Capture the cell that displays the provided text and extract its (x, y) central coordinate. 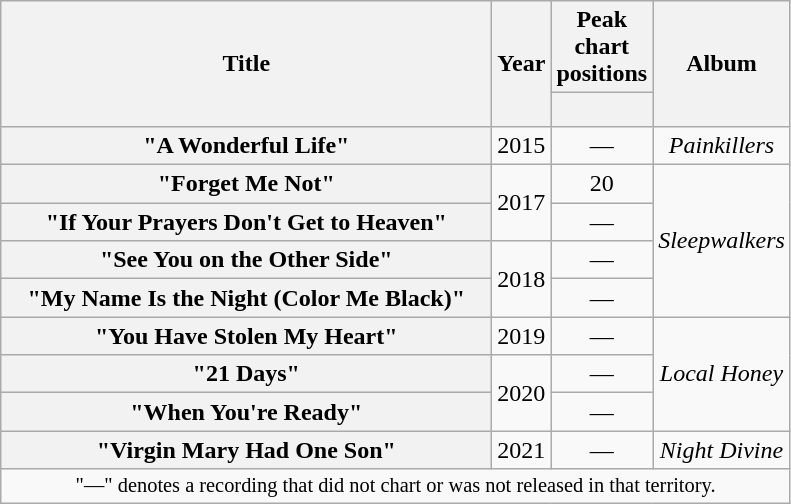
2021 (522, 450)
Sleepwalkers (722, 241)
Title (246, 64)
"If Your Prayers Don't Get to Heaven" (246, 222)
2018 (522, 279)
Album (722, 64)
2020 (522, 393)
2017 (522, 203)
Year (522, 64)
2015 (522, 145)
"You Have Stolen My Heart" (246, 336)
"My Name Is the Night (Color Me Black)" (246, 298)
"When You're Ready" (246, 412)
2019 (522, 336)
20 (602, 184)
Local Honey (722, 374)
"—" denotes a recording that did not chart or was not released in that territory. (396, 486)
Night Divine (722, 450)
Painkillers (722, 145)
"Virgin Mary Had One Son" (246, 450)
"Forget Me Not" (246, 184)
"A Wonderful Life" (246, 145)
"See You on the Other Side" (246, 260)
"21 Days" (246, 374)
Peak chart positions (602, 47)
